Determine the (X, Y) coordinate at the center of the cell enclosing the given text.  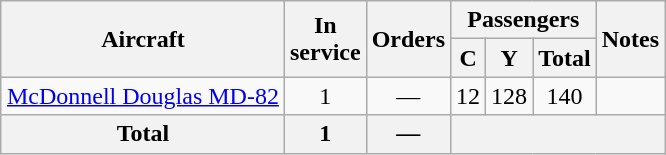
128 (510, 96)
Orders (408, 39)
C (468, 58)
In service (325, 39)
140 (565, 96)
12 (468, 96)
Y (510, 58)
Passengers (524, 20)
Aircraft (142, 39)
McDonnell Douglas MD-82 (142, 96)
Notes (630, 39)
